Return the [X, Y] coordinate for the center point of the cell that contains the specified text.  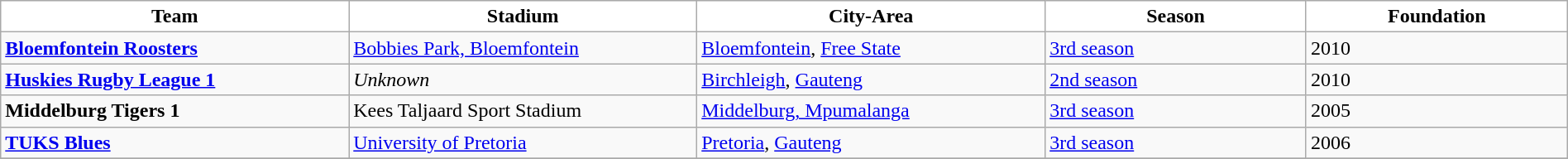
Season [1176, 17]
Bloemfontein, Free State [872, 48]
Middelburg Tigers 1 [175, 111]
City-Area [872, 17]
Bobbies Park, Bloemfontein [523, 48]
2006 [1437, 142]
Huskies Rugby League 1 [175, 79]
Unknown [523, 79]
2005 [1437, 111]
Stadium [523, 17]
Bloemfontein Roosters [175, 48]
Foundation [1437, 17]
2nd season [1176, 79]
University of Pretoria [523, 142]
Pretoria, Gauteng [872, 142]
TUKS Blues [175, 142]
Birchleigh, Gauteng [872, 79]
Team [175, 17]
Kees Taljaard Sport Stadium [523, 111]
Middelburg, Mpumalanga [872, 111]
